Search for the cell housing the specified text and yield its (x, y) center coordinate. 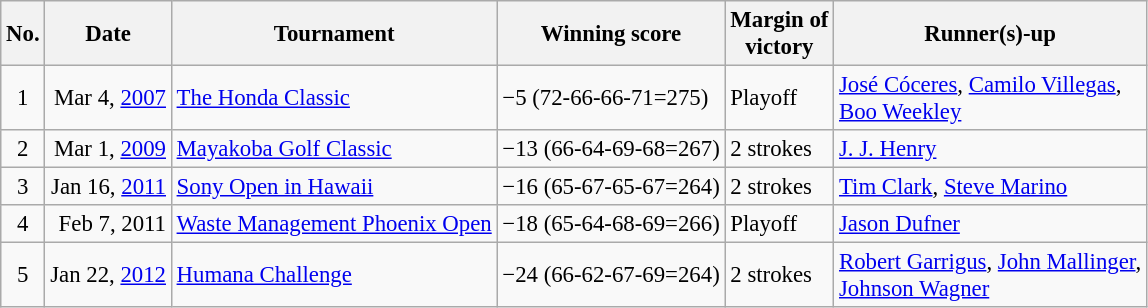
Jan 16, 2011 (108, 187)
−18 (65-64-68-69=266) (611, 224)
Waste Management Phoenix Open (334, 224)
Margin ofvictory (780, 34)
Jan 22, 2012 (108, 276)
Feb 7, 2011 (108, 224)
Mayakoba Golf Classic (334, 149)
Tournament (334, 34)
2 (23, 149)
4 (23, 224)
No. (23, 34)
Jason Dufner (990, 224)
Tim Clark, Steve Marino (990, 187)
−16 (65-67-65-67=264) (611, 187)
Robert Garrigus, John Mallinger, Johnson Wagner (990, 276)
José Cóceres, Camilo Villegas, Boo Weekley (990, 98)
Humana Challenge (334, 276)
Runner(s)-up (990, 34)
5 (23, 276)
−5 (72-66-66-71=275) (611, 98)
Sony Open in Hawaii (334, 187)
Winning score (611, 34)
1 (23, 98)
Mar 4, 2007 (108, 98)
The Honda Classic (334, 98)
−13 (66-64-69-68=267) (611, 149)
Date (108, 34)
Mar 1, 2009 (108, 149)
3 (23, 187)
−24 (66-62-67-69=264) (611, 276)
J. J. Henry (990, 149)
